For the text-containing cell, return its midpoint in (x, y) coordinate format. 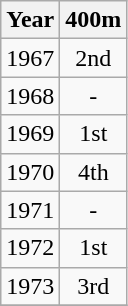
4th (94, 172)
1970 (30, 172)
1967 (30, 58)
1969 (30, 134)
3rd (94, 286)
1971 (30, 210)
2nd (94, 58)
1968 (30, 96)
1973 (30, 286)
Year (30, 20)
1972 (30, 248)
400m (94, 20)
